Detect which cell encompasses the target text, then output its [x, y] center coordinate. 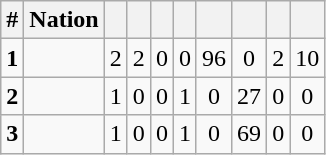
Nation [64, 20]
27 [250, 96]
10 [308, 58]
3 [12, 134]
69 [250, 134]
96 [214, 58]
# [12, 20]
